Extract the [X, Y] coordinate from the center of the cell holding the provided text.  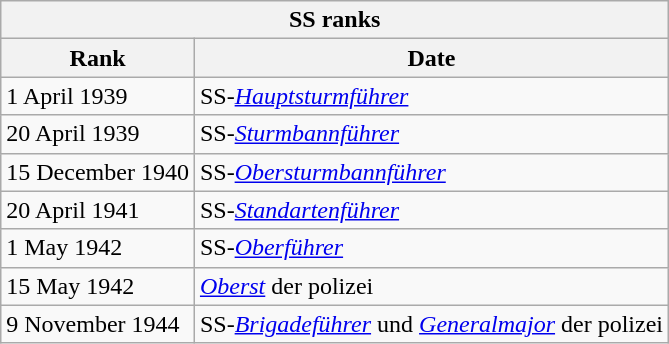
20 April 1941 [98, 210]
Oberst der polizei [431, 286]
SS-Hauptsturmführer [431, 96]
1 April 1939 [98, 96]
SS-Obersturmbannführer [431, 172]
15 May 1942 [98, 286]
Rank [98, 58]
20 April 1939 [98, 134]
1 May 1942 [98, 248]
SS-Oberführer [431, 248]
15 December 1940 [98, 172]
SS-Sturmbannführer [431, 134]
9 November 1944 [98, 324]
SS-Brigadeführer und Generalmajor der polizei [431, 324]
Date [431, 58]
SS-Standartenführer [431, 210]
SS ranks [335, 20]
